Scan for the cell matching the given text and deliver its (X, Y) coordinate at center. 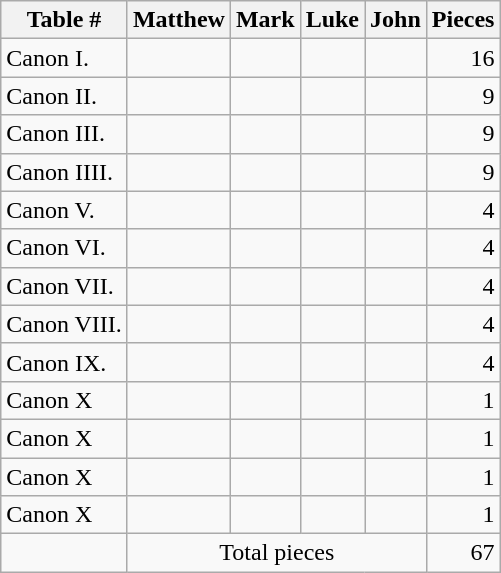
Canon I. (64, 58)
Mark (265, 20)
John (396, 20)
Canon VII. (64, 286)
Canon VI. (64, 248)
Matthew (178, 20)
Canon IIII. (64, 172)
Canon III. (64, 134)
Canon V. (64, 210)
Canon II. (64, 96)
16 (463, 58)
Table # (64, 20)
Canon IX. (64, 362)
67 (463, 553)
Pieces (463, 20)
Canon VIII. (64, 324)
Luke (332, 20)
Total pieces (276, 553)
